Determine the [x, y] coordinate at the center of the cell enclosing the given text.  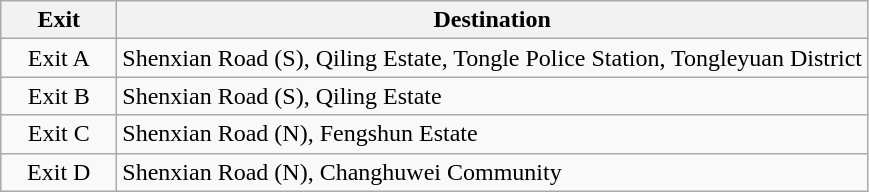
Exit B [59, 96]
Exit A [59, 58]
Exit D [59, 172]
Exit C [59, 134]
Exit [59, 20]
Shenxian Road (S), Qiling Estate, Tongle Police Station, Tongleyuan District [492, 58]
Shenxian Road (N), Fengshun Estate [492, 134]
Shenxian Road (N), Changhuwei Community [492, 172]
Destination [492, 20]
Shenxian Road (S), Qiling Estate [492, 96]
